Return the [x, y] coordinate for the center point of the cell that contains the specified text.  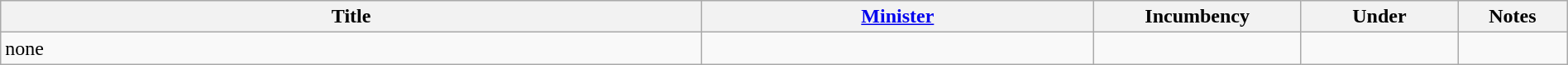
Incumbency [1198, 17]
Minister [898, 17]
none [351, 48]
Title [351, 17]
Under [1379, 17]
Notes [1513, 17]
